Return [X, Y] of the center of cell containing provided text 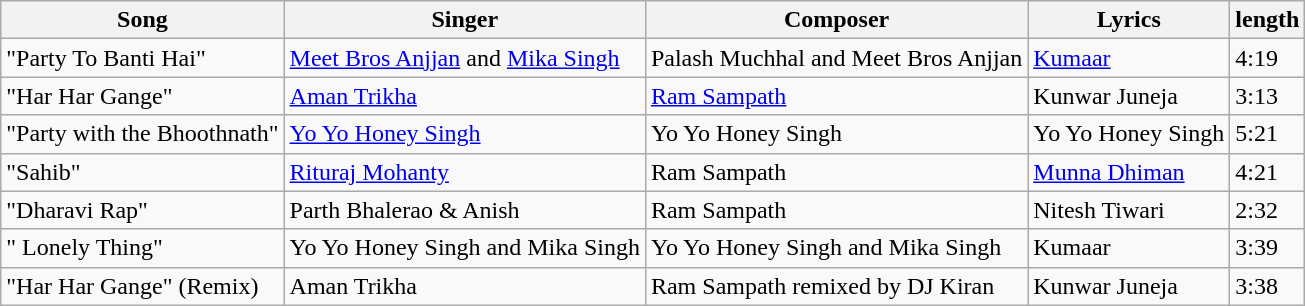
3:38 [1268, 286]
Lyrics [1129, 20]
Song [142, 20]
Nitesh Tiwari [1129, 210]
3:39 [1268, 248]
Composer [836, 20]
Munna Dhiman [1129, 172]
5:21 [1268, 134]
4:19 [1268, 58]
Meet Bros Anjjan and Mika Singh [464, 58]
" Lonely Thing" [142, 248]
"Har Har Gange" [142, 96]
2:32 [1268, 210]
Parth Bhalerao & Anish [464, 210]
length [1268, 20]
"Party with the Bhoothnath" [142, 134]
4:21 [1268, 172]
"Dharavi Rap" [142, 210]
Singer [464, 20]
Ram Sampath remixed by DJ Kiran [836, 286]
Rituraj Mohanty [464, 172]
"Sahib" [142, 172]
Palash Muchhal and Meet Bros Anjjan [836, 58]
3:13 [1268, 96]
"Party To Banti Hai" [142, 58]
"Har Har Gange" (Remix) [142, 286]
